Provide the (X, Y) coordinate of the cell's center where the given text is located.  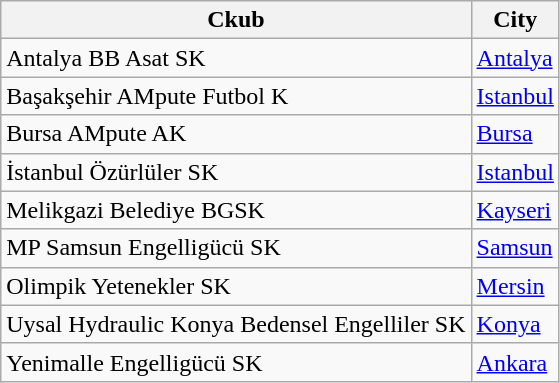
Başakşehir AMpute Futbol K (236, 96)
Samsun (515, 248)
Bursa AMpute AK (236, 134)
Ckub (236, 20)
Konya (515, 324)
MP Samsun Engelligücü SK (236, 248)
İstanbul Özürlüler SK (236, 172)
Mersin (515, 286)
City (515, 20)
Antalya (515, 58)
Yenimalle Engelligücü SK (236, 362)
Melikgazi Belediye BGSK (236, 210)
Ankara (515, 362)
Kayseri (515, 210)
Olimpik Yetenekler SK (236, 286)
Bursa (515, 134)
Antalya BB Asat SK (236, 58)
Uysal Hydraulic Konya Bedensel Engelliler SK (236, 324)
